Extract the (x, y) coordinate from the center of the cell holding the provided text.  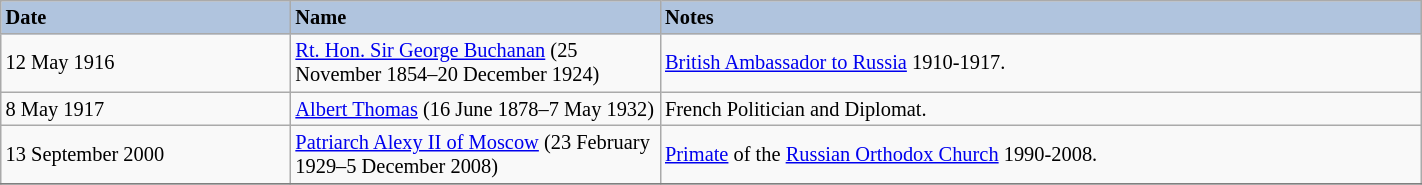
8 May 1917 (146, 109)
Patriarch Alexy II of Moscow (23 February 1929–5 December 2008) (476, 154)
12 May 1916 (146, 63)
Rt. Hon. Sir George Buchanan (25 November 1854–20 December 1924) (476, 63)
Primate of the Russian Orthodox Church 1990-2008. (1040, 154)
French Politician and Diplomat. (1040, 109)
Date (146, 17)
Notes (1040, 17)
Albert Thomas (16 June 1878–7 May 1932) (476, 109)
13 September 2000 (146, 154)
British Ambassador to Russia 1910-1917. (1040, 63)
Name (476, 17)
